Locate the cell with the specified text and output its (X, Y) center coordinate. 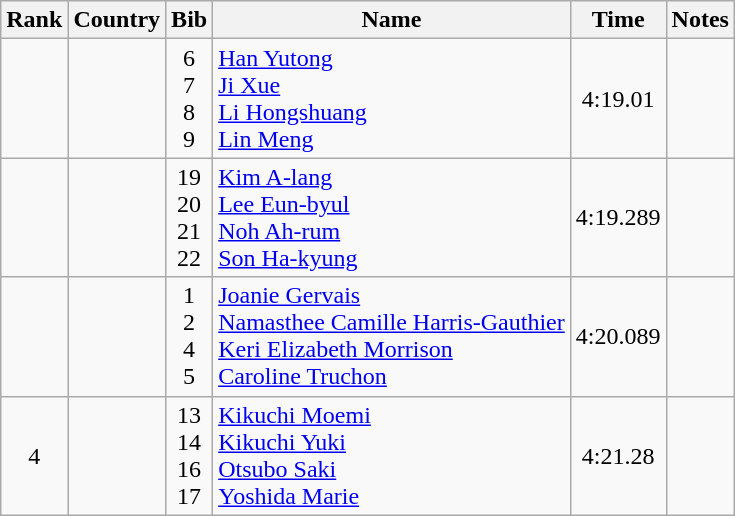
Rank (34, 20)
4:19.01 (618, 98)
4:20.089 (618, 336)
Time (618, 20)
Han YutongJi XueLi HongshuangLin Meng (392, 98)
1245 (190, 336)
Kikuchi MoemiKikuchi YukiOtsubo SakiYoshida Marie (392, 456)
19202122 (190, 218)
Name (392, 20)
Kim A-langLee Eun-byulNoh Ah-rumSon Ha-kyung (392, 218)
Bib (190, 20)
13141617 (190, 456)
6789 (190, 98)
4:21.28 (618, 456)
Joanie GervaisNamasthee Camille Harris-GauthierKeri Elizabeth MorrisonCaroline Truchon (392, 336)
Country (117, 20)
4 (34, 456)
Notes (700, 20)
4:19.289 (618, 218)
